Scan for the cell matching the given text and deliver its [x, y] coordinate at center. 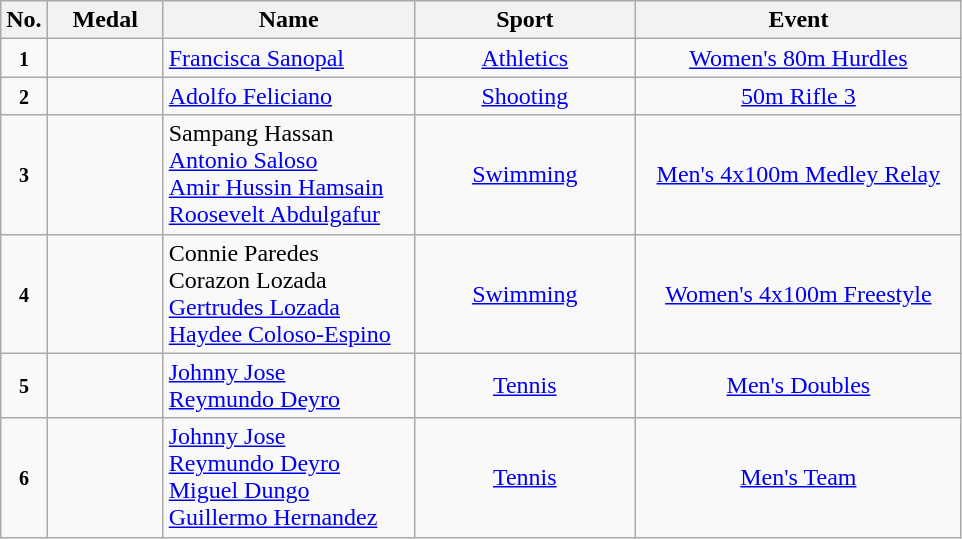
4 [24, 294]
Sampang HassanAntonio SalosoAmir Hussin HamsainRoosevelt Abdulgafur [288, 174]
1 [24, 58]
5 [24, 386]
Women's 80m Hurdles [798, 58]
Johnny JoseReymundo Deyro [288, 386]
6 [24, 478]
Johnny JoseReymundo DeyroMiguel DungoGuillermo Hernandez [288, 478]
No. [24, 20]
Men's Team [798, 478]
Men's Doubles [798, 386]
Event [798, 20]
2 [24, 96]
Sport [524, 20]
Shooting [524, 96]
Men's 4x100m Medley Relay [798, 174]
Name [288, 20]
Women's 4x100m Freestyle [798, 294]
Connie ParedesCorazon LozadaGertrudes LozadaHaydee Coloso-Espino [288, 294]
Francisca Sanopal [288, 58]
Adolfo Feliciano [288, 96]
50m Rifle 3 [798, 96]
Athletics [524, 58]
Medal [105, 20]
3 [24, 174]
